Detect which cell encompasses the target text, then output its [X, Y] center coordinate. 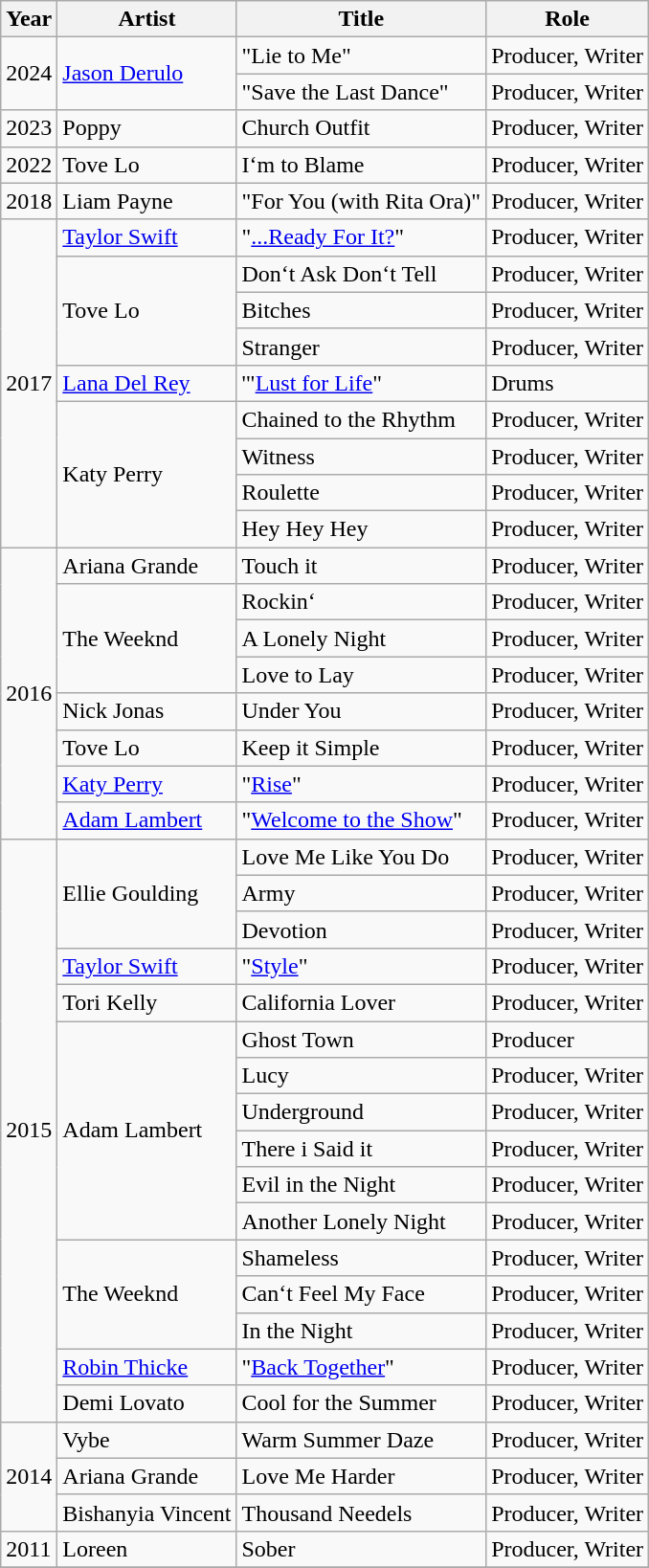
Touch it [362, 566]
Cool for the Summer [362, 1403]
There i Said it [362, 1149]
2017 [29, 383]
Jason Derulo [147, 74]
Ellie Goulding [147, 893]
Another Lonely Night [362, 1221]
Witness [362, 457]
"Save the Last Dance" [362, 92]
Poppy [147, 128]
Devotion [362, 930]
Title [362, 19]
California Lover [362, 1002]
Love to Lay [362, 675]
I‘m to Blame [362, 165]
Keep it Simple [362, 748]
Under You [362, 711]
In the Night [362, 1331]
2023 [29, 128]
Lucy [362, 1076]
Producer [568, 1039]
"For You (with Rita Ora)" [362, 201]
Underground [362, 1112]
Lana Del Rey [147, 383]
Can‘t Feel My Face [362, 1294]
Drums [568, 383]
Chained to the Rhythm [362, 419]
'"Lust for Life" [362, 383]
"Welcome to the Show" [362, 820]
Tori Kelly [147, 1002]
2015 [29, 1130]
Artist [147, 19]
Love Me Like You Do [362, 857]
Liam Payne [147, 201]
2016 [29, 693]
Army [362, 893]
Love Me Harder [362, 1476]
Hey Hey Hey [362, 529]
Sober [362, 1549]
Year [29, 19]
"Lie to Me" [362, 56]
Bitches [362, 310]
Bishanyia Vincent [147, 1512]
Rockin‘ [362, 602]
Warm Summer Daze [362, 1440]
Robin Thicke [147, 1367]
2011 [29, 1549]
Roulette [362, 493]
2024 [29, 74]
"Rise" [362, 784]
Nick Jonas [147, 711]
Don‘t Ask Don‘t Tell [362, 274]
Thousand Needels [362, 1512]
Ghost Town [362, 1039]
A Lonely Night [362, 638]
Evil in the Night [362, 1185]
"Style" [362, 966]
Role [568, 19]
Loreen [147, 1549]
Shameless [362, 1258]
2022 [29, 165]
2014 [29, 1476]
Stranger [362, 347]
"...Ready For It?" [362, 237]
Vybe [147, 1440]
Demi Lovato [147, 1403]
"Back Together" [362, 1367]
2018 [29, 201]
Church Outfit [362, 128]
